For the text-containing cell, return its midpoint in (X, Y) coordinate format. 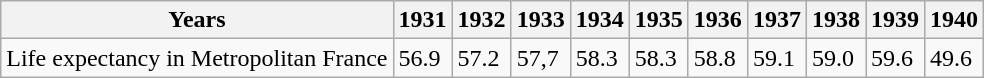
56.9 (422, 58)
1932 (482, 20)
Life expectancy in Metropolitan France (197, 58)
59.1 (776, 58)
1933 (540, 20)
1936 (718, 20)
58.8 (718, 58)
1938 (836, 20)
1937 (776, 20)
1935 (658, 20)
59.6 (896, 58)
1931 (422, 20)
1940 (954, 20)
Years (197, 20)
57.2 (482, 58)
59.0 (836, 58)
1939 (896, 20)
49.6 (954, 58)
57,7 (540, 58)
1934 (600, 20)
